Locate the cell with the specified text and output its (X, Y) center coordinate. 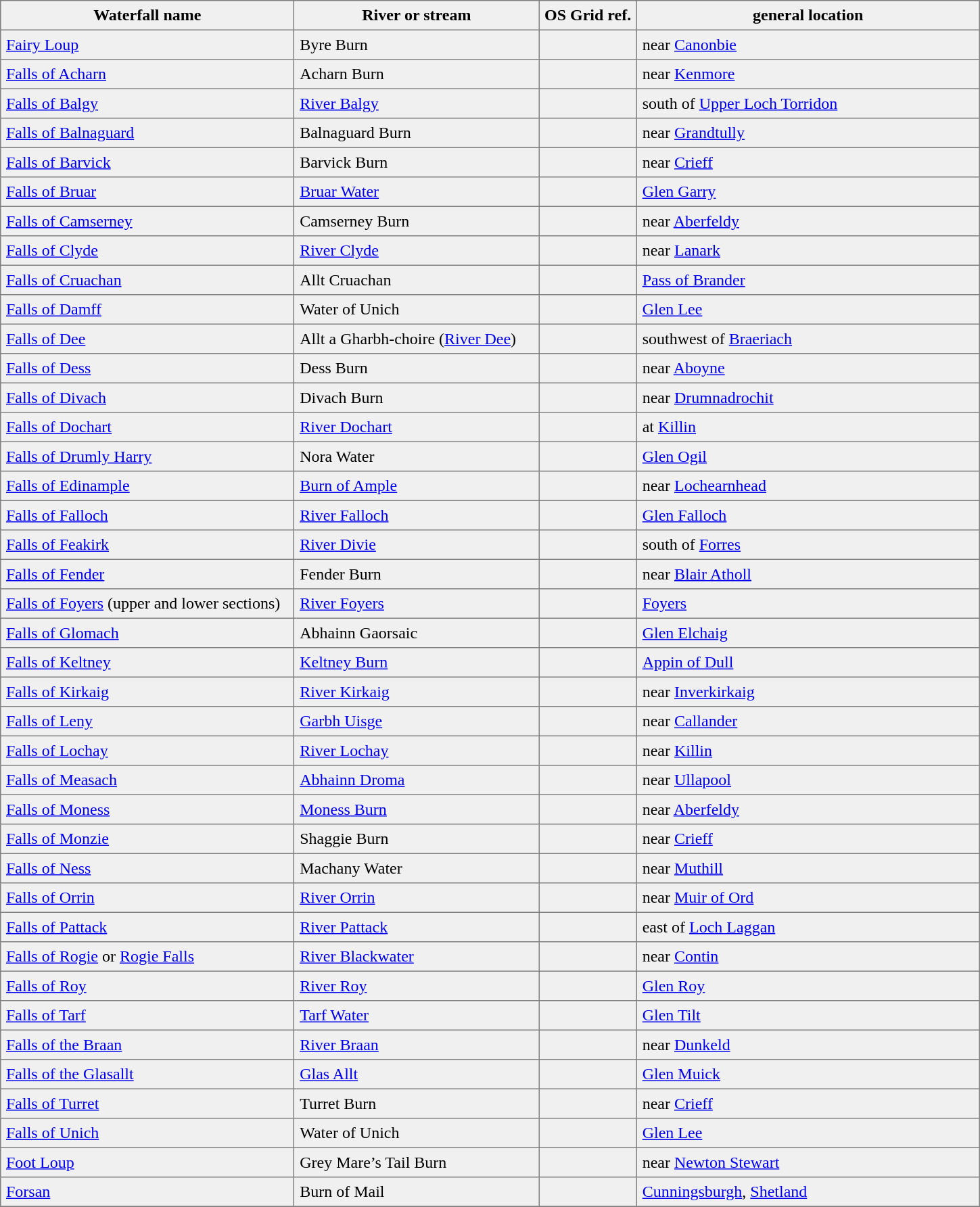
River Kirkaig (417, 692)
Abhainn Gaorsaic (417, 633)
Keltney Burn (417, 663)
Allt a Gharbh-choire (River Dee) (417, 339)
Falls of Rogie or Rogie Falls (147, 957)
River Roy (417, 986)
Shaggie Burn (417, 839)
Falls of Acharn (147, 74)
Falls of Measach (147, 780)
Moness Burn (417, 809)
Falls of Tarf (147, 1016)
Falls of Keltney (147, 663)
Abhainn Droma (417, 780)
Forsan (147, 1192)
Bruar Water (417, 192)
near Blair Atholl (808, 574)
Glen Tilt (808, 1016)
south of Upper Loch Torridon (808, 103)
River Lochay (417, 751)
near Kenmore (808, 74)
Falls of the Glasallt (147, 1074)
Glen Elchaig (808, 633)
Glen Garry (808, 192)
near Callander (808, 721)
Falls of Kirkaig (147, 692)
Falls of Pattack (147, 927)
Falls of Dess (147, 369)
Falls of Moness (147, 809)
Falls of Orrin (147, 898)
Falls of Unich (147, 1133)
near Drumnadrochit (808, 398)
Dess Burn (417, 369)
Falls of the Braan (147, 1045)
Fender Burn (417, 574)
near Inverkirkaig (808, 692)
River Blackwater (417, 957)
Falls of Monzie (147, 839)
Falls of Roy (147, 986)
River Braan (417, 1045)
Falls of Edinample (147, 486)
Glen Muick (808, 1074)
near Grandtully (808, 133)
Burn of Mail (417, 1192)
Cunningsburgh, Shetland (808, 1192)
Falls of Dee (147, 339)
south of Forres (808, 545)
Falls of Lochay (147, 751)
Pass of Brander (808, 280)
Foyers (808, 604)
Fairy Loup (147, 45)
River Divie (417, 545)
Falls of Falloch (147, 515)
Falls of Ness (147, 868)
Falls of Feakirk (147, 545)
Garbh Uisge (417, 721)
Nora Water (417, 456)
OS Grid ref. (588, 16)
River Balgy (417, 103)
River Falloch (417, 515)
Burn of Ample (417, 486)
Falls of Barvick (147, 162)
River or stream (417, 16)
River Clyde (417, 251)
near Lochearnhead (808, 486)
near Killin (808, 751)
east of Loch Laggan (808, 927)
Falls of Dochart (147, 427)
near Canonbie (808, 45)
Byre Burn (417, 45)
near Aboyne (808, 369)
near Muir of Ord (808, 898)
River Pattack (417, 927)
Falls of Cruachan (147, 280)
Falls of Balnaguard (147, 133)
Falls of Camserney (147, 221)
Turret Burn (417, 1104)
Waterfall name (147, 16)
Balnaguard Burn (417, 133)
Glen Falloch (808, 515)
Glen Ogil (808, 456)
near Dunkeld (808, 1045)
Machany Water (417, 868)
Foot Loup (147, 1162)
Falls of Foyers (upper and lower sections) (147, 604)
Falls of Fender (147, 574)
Falls of Turret (147, 1104)
at Killin (808, 427)
Falls of Drumly Harry (147, 456)
River Foyers (417, 604)
River Dochart (417, 427)
near Newton Stewart (808, 1162)
Appin of Dull (808, 663)
Camserney Burn (417, 221)
Falls of Divach (147, 398)
Falls of Bruar (147, 192)
Allt Cruachan (417, 280)
Falls of Glomach (147, 633)
Glen Roy (808, 986)
southwest of Braeriach (808, 339)
Barvick Burn (417, 162)
River Orrin (417, 898)
general location (808, 16)
Grey Mare’s Tail Burn (417, 1162)
Falls of Leny (147, 721)
Acharn Burn (417, 74)
Divach Burn (417, 398)
near Contin (808, 957)
Tarf Water (417, 1016)
Falls of Balgy (147, 103)
Falls of Damff (147, 310)
Falls of Clyde (147, 251)
near Lanark (808, 251)
Glas Allt (417, 1074)
near Ullapool (808, 780)
near Muthill (808, 868)
